For the text-containing cell, return its midpoint in (X, Y) coordinate format. 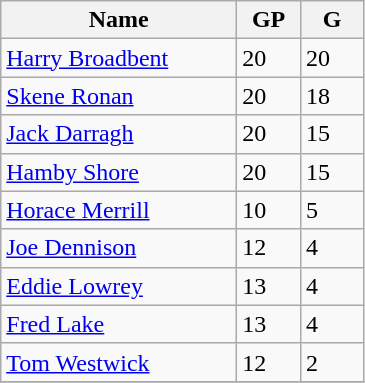
GP (269, 20)
Skene Ronan (119, 96)
18 (332, 96)
5 (332, 210)
Eddie Lowrey (119, 286)
Harry Broadbent (119, 58)
Hamby Shore (119, 172)
2 (332, 362)
Jack Darragh (119, 134)
Horace Merrill (119, 210)
Name (119, 20)
Joe Dennison (119, 248)
10 (269, 210)
G (332, 20)
Fred Lake (119, 324)
Tom Westwick (119, 362)
